Detect which cell encompasses the target text, then output its (x, y) center coordinate. 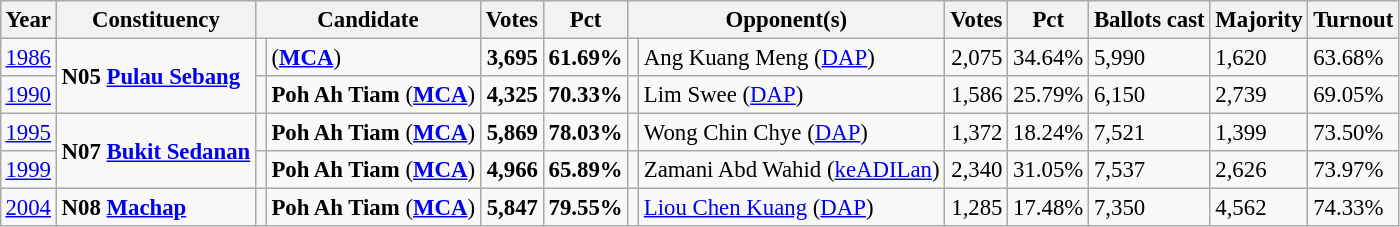
73.50% (1354, 133)
74.33% (1354, 208)
73.97% (1354, 170)
N05 Pulau Sebang (156, 76)
Liou Chen Kuang (DAP) (792, 208)
Lim Swee (DAP) (792, 95)
4,562 (1259, 208)
1986 (28, 57)
7,350 (1150, 208)
1,586 (976, 95)
Wong Chin Chye (DAP) (792, 133)
2004 (28, 208)
Ballots cast (1150, 20)
79.55% (586, 208)
1995 (28, 133)
2,739 (1259, 95)
Opponent(s) (786, 20)
31.05% (1048, 170)
Constituency (156, 20)
7,521 (1150, 133)
Zamani Abd Wahid (keADILan) (792, 170)
61.69% (586, 57)
6,150 (1150, 95)
17.48% (1048, 208)
18.24% (1048, 133)
63.68% (1354, 57)
5,869 (512, 133)
1999 (28, 170)
N07 Bukit Sedanan (156, 152)
1,620 (1259, 57)
3,695 (512, 57)
Year (28, 20)
4,966 (512, 170)
7,537 (1150, 170)
34.64% (1048, 57)
1,285 (976, 208)
69.05% (1354, 95)
Turnout (1354, 20)
5,847 (512, 208)
2,075 (976, 57)
5,990 (1150, 57)
65.89% (586, 170)
78.03% (586, 133)
1,372 (976, 133)
Candidate (368, 20)
25.79% (1048, 95)
N08 Machap (156, 208)
4,325 (512, 95)
Ang Kuang Meng (DAP) (792, 57)
(MCA) (373, 57)
1990 (28, 95)
1,399 (1259, 133)
Majority (1259, 20)
2,626 (1259, 170)
2,340 (976, 170)
70.33% (586, 95)
